Pinpoint the cell where the given text exists, returning its (x, y) midpoint coordinate. 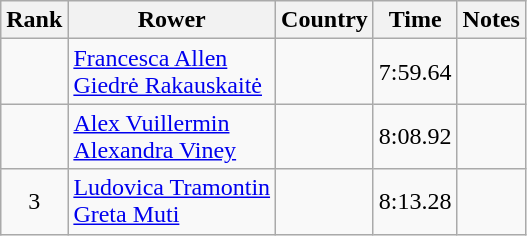
3 (34, 202)
Alex VuillerminAlexandra Viney (172, 136)
7:59.64 (415, 72)
Rank (34, 20)
Time (415, 20)
Country (325, 20)
Ludovica TramontinGreta Muti (172, 202)
8:08.92 (415, 136)
Francesca AllenGiedrė Rakauskaitė (172, 72)
Notes (491, 20)
8:13.28 (415, 202)
Rower (172, 20)
